Extract the (x, y) coordinate from the center of the cell holding the provided text.  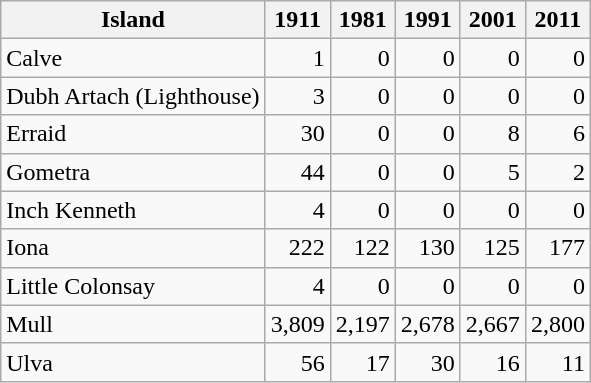
130 (428, 248)
2011 (558, 20)
Ulva (133, 362)
2,678 (428, 324)
1991 (428, 20)
Little Colonsay (133, 286)
2,800 (558, 324)
11 (558, 362)
Dubh Artach (Lighthouse) (133, 96)
Iona (133, 248)
177 (558, 248)
Mull (133, 324)
3,809 (298, 324)
222 (298, 248)
44 (298, 172)
56 (298, 362)
8 (492, 134)
Calve (133, 58)
17 (362, 362)
1911 (298, 20)
Gometra (133, 172)
16 (492, 362)
125 (492, 248)
Island (133, 20)
1981 (362, 20)
Erraid (133, 134)
2001 (492, 20)
6 (558, 134)
1 (298, 58)
2 (558, 172)
2,197 (362, 324)
Inch Kenneth (133, 210)
2,667 (492, 324)
122 (362, 248)
3 (298, 96)
5 (492, 172)
